Extract the [X, Y] coordinate from the center of the cell holding the provided text.  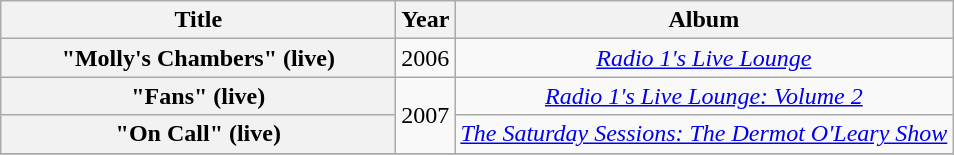
2007 [426, 115]
The Saturday Sessions: The Dermot O'Leary Show [704, 134]
Title [198, 20]
Album [704, 20]
Radio 1's Live Lounge [704, 58]
Year [426, 20]
"On Call" (live) [198, 134]
"Fans" (live) [198, 96]
2006 [426, 58]
Radio 1's Live Lounge: Volume 2 [704, 96]
"Molly's Chambers" (live) [198, 58]
